Return the [X, Y] coordinate for the center point of the cell that contains the specified text.  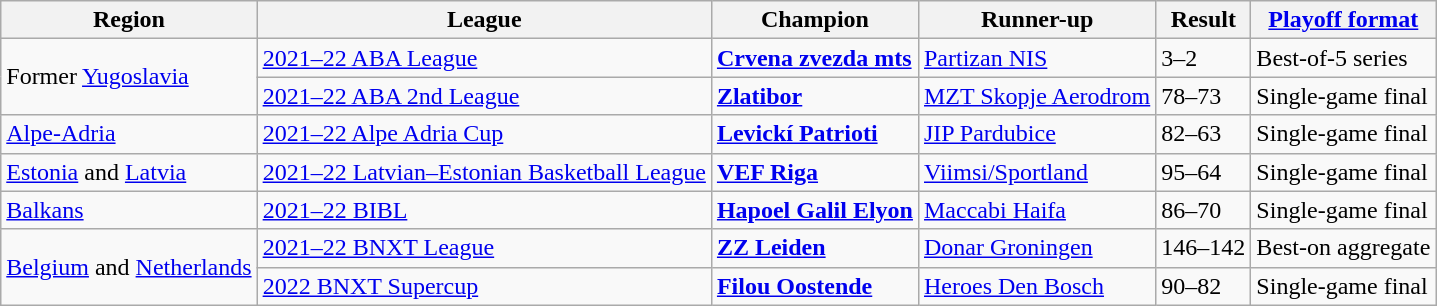
Donar Groningen [1036, 248]
Best-of-5 series [1344, 58]
JIP Pardubice [1036, 134]
2021–22 ABA 2nd League [484, 96]
2021–22 BNXT League [484, 248]
Former Yugoslavia [129, 77]
VEF Riga [814, 172]
86–70 [1204, 210]
Playoff format [1344, 20]
2022 BNXT Supercup [484, 286]
Hapoel Galil Elyon [814, 210]
2021–22 Alpe Adria Cup [484, 134]
Viimsi/Sportland [1036, 172]
78–73 [1204, 96]
Filou Oostende [814, 286]
Best-on aggregate [1344, 248]
League [484, 20]
Belgium and Netherlands [129, 267]
82–63 [1204, 134]
Heroes Den Bosch [1036, 286]
ZZ Leiden [814, 248]
3–2 [1204, 58]
Levickí Patrioti [814, 134]
Maccabi Haifa [1036, 210]
146–142 [1204, 248]
Balkans [129, 210]
Region [129, 20]
Runner-up [1036, 20]
Partizan NIS [1036, 58]
2021–22 ABA League [484, 58]
Crvena zvezda mts [814, 58]
Zlatibor [814, 96]
Alpe-Adria [129, 134]
90–82 [1204, 286]
95–64 [1204, 172]
MZT Skopje Aerodrom [1036, 96]
2021–22 BIBL [484, 210]
2021–22 Latvian–Estonian Basketball League [484, 172]
Result [1204, 20]
Estonia and Latvia [129, 172]
Champion [814, 20]
